Pinpoint the cell where the given text exists, returning its [x, y] midpoint coordinate. 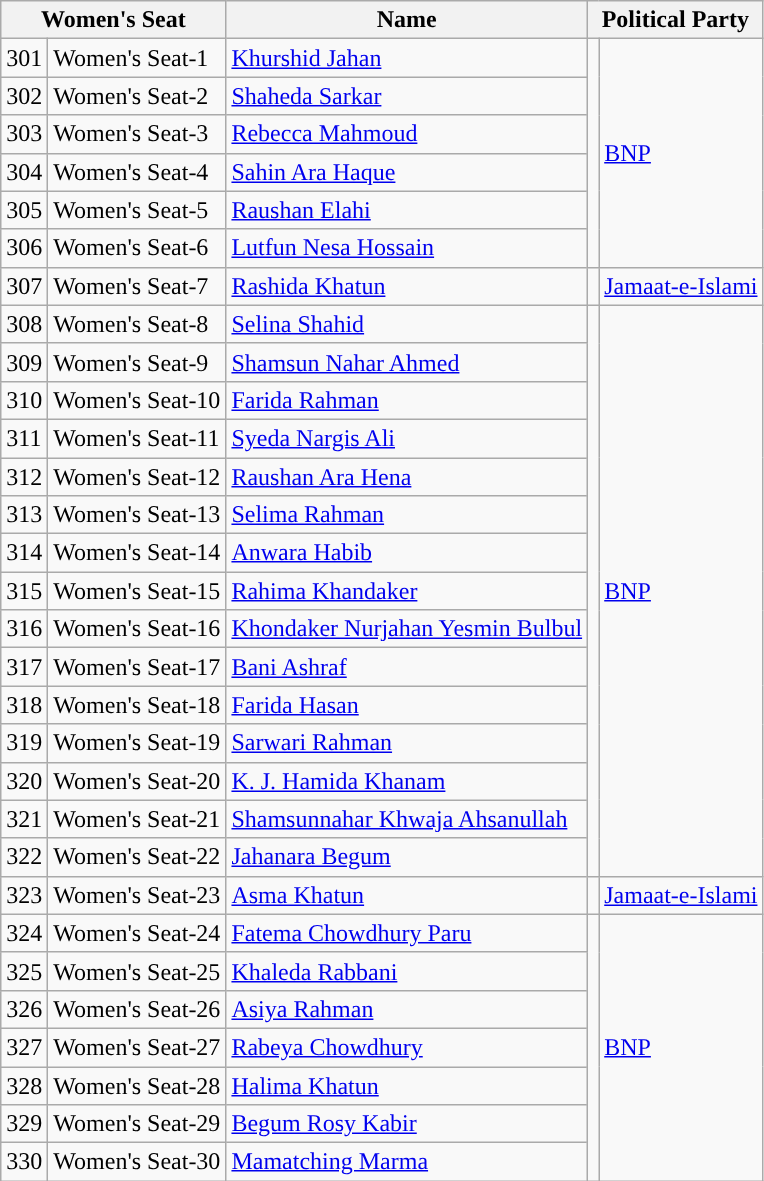
325 [24, 971]
Jahanara Begum [407, 857]
Political Party [676, 20]
Bani Ashraf [407, 667]
Rebecca Mahmoud [407, 134]
328 [24, 1085]
Women's Seat-13 [137, 515]
316 [24, 629]
324 [24, 933]
Women's Seat-16 [137, 629]
317 [24, 667]
Women's Seat-5 [137, 210]
Farida Hasan [407, 705]
Sahin Ara Haque [407, 172]
Women's Seat-23 [137, 895]
323 [24, 895]
318 [24, 705]
303 [24, 134]
312 [24, 477]
Women's Seat-25 [137, 971]
Lutfun Nesa Hossain [407, 248]
Sarwari Rahman [407, 743]
Selima Rahman [407, 515]
Khaleda Rabbani [407, 971]
Khurshid Jahan [407, 58]
330 [24, 1162]
Fatema Chowdhury Paru [407, 933]
308 [24, 324]
Women's Seat-6 [137, 248]
Women's Seat-27 [137, 1047]
302 [24, 96]
Begum Rosy Kabir [407, 1124]
Women's Seat-17 [137, 667]
Women's Seat-19 [137, 743]
Selina Shahid [407, 324]
Women's Seat-18 [137, 705]
Anwara Habib [407, 553]
K. J. Hamida Khanam [407, 781]
Women's Seat-28 [137, 1085]
Women's Seat-3 [137, 134]
Women's Seat-29 [137, 1124]
Asma Khatun [407, 895]
315 [24, 591]
Khondaker Nurjahan Yesmin Bulbul [407, 629]
Rashida Khatun [407, 286]
329 [24, 1124]
Mamatching Marma [407, 1162]
Shaheda Sarkar [407, 96]
Women's Seat-24 [137, 933]
Women's Seat-26 [137, 1009]
Women's Seat-30 [137, 1162]
Women's Seat-11 [137, 438]
314 [24, 553]
306 [24, 248]
Women's Seat-14 [137, 553]
305 [24, 210]
Halima Khatun [407, 1085]
Asiya Rahman [407, 1009]
327 [24, 1047]
307 [24, 286]
309 [24, 362]
Women's Seat-20 [137, 781]
311 [24, 438]
Women's Seat-22 [137, 857]
Women's Seat-12 [137, 477]
319 [24, 743]
Shamsun Nahar Ahmed [407, 362]
Women's Seat-4 [137, 172]
Shamsunnahar Khwaja Ahsanullah [407, 819]
Women's Seat-9 [137, 362]
Syeda Nargis Ali [407, 438]
Rahima Khandaker [407, 591]
322 [24, 857]
326 [24, 1009]
Women's Seat-2 [137, 96]
Women's Seat-10 [137, 400]
Women's Seat-1 [137, 58]
301 [24, 58]
Women's Seat-7 [137, 286]
Women's Seat [114, 20]
Women's Seat-8 [137, 324]
Raushan Ara Hena [407, 477]
Farida Rahman [407, 400]
Name [407, 20]
313 [24, 515]
310 [24, 400]
Raushan Elahi [407, 210]
304 [24, 172]
321 [24, 819]
320 [24, 781]
Rabeya Chowdhury [407, 1047]
Women's Seat-21 [137, 819]
Women's Seat-15 [137, 591]
